Extract the [X, Y] coordinate from the center of the cell holding the provided text.  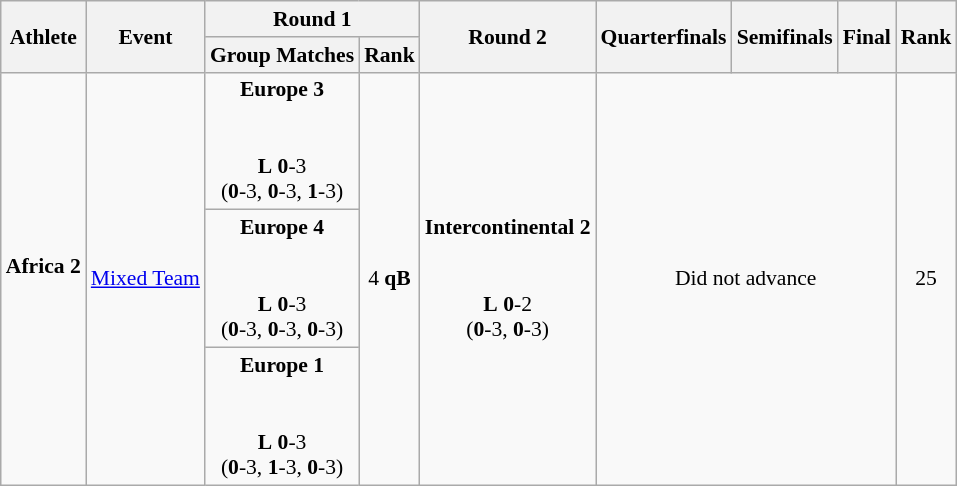
Did not advance [746, 278]
Europe 1 L 0-3 (0-3, 1-3, 0-3) [282, 417]
Round 2 [508, 36]
Europe 4 L 0-3 (0-3, 0-3, 0-3) [282, 279]
Quarterfinals [664, 36]
Africa 2 [44, 278]
25 [926, 278]
4 qB [390, 278]
Europe 3 L 0-3 (0-3, 0-3, 1-3) [282, 141]
Intercontinental 2 L 0-2 (0-3, 0-3) [508, 278]
Final [867, 36]
Mixed Team [146, 278]
Round 1 [312, 19]
Athlete [44, 36]
Semifinals [785, 36]
Group Matches [282, 55]
Event [146, 36]
